Find where the given text appears and provide that cell's center as [X, Y] coordinate. 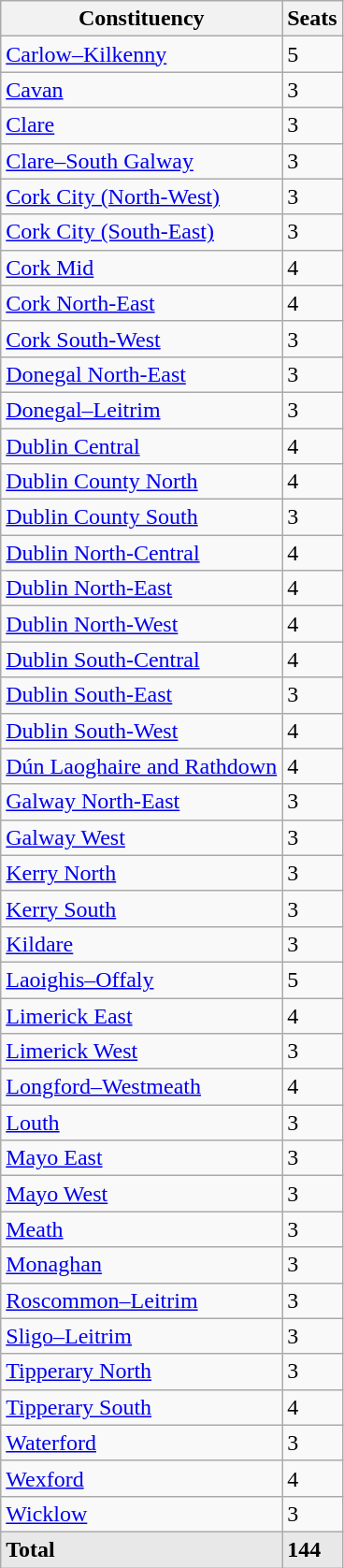
Mayo West [142, 1194]
Dublin County North [142, 482]
Dublin South-West [142, 731]
Cork City (South-East) [142, 232]
Dublin North-East [142, 588]
Louth [142, 1123]
Total [142, 1549]
Monaghan [142, 1265]
Seats [312, 19]
Tipperary North [142, 1372]
Cork North-East [142, 303]
Sligo–Leitrim [142, 1336]
Dublin North-West [142, 624]
Cork Mid [142, 268]
Galway North-East [142, 802]
Clare [142, 125]
Cavan [142, 90]
Dublin North-Central [142, 553]
Meath [142, 1229]
Cork South-West [142, 339]
Mayo East [142, 1158]
Longford–Westmeath [142, 1087]
Limerick East [142, 1015]
Kerry North [142, 873]
144 [312, 1549]
Kildare [142, 944]
Dublin South-Central [142, 660]
Carlow–Kilkenny [142, 54]
Laoighis–Offaly [142, 980]
Dublin South-East [142, 695]
Kerry South [142, 908]
Donegal North-East [142, 374]
Constituency [142, 19]
Cork City (North-West) [142, 196]
Wicklow [142, 1514]
Tipperary South [142, 1407]
Clare–South Galway [142, 161]
Waterford [142, 1443]
Wexford [142, 1478]
Dún Laoghaire and Rathdown [142, 766]
Roscommon–Leitrim [142, 1300]
Galway West [142, 837]
Dublin Central [142, 446]
Limerick West [142, 1052]
Dublin County South [142, 517]
Donegal–Leitrim [142, 410]
